For the text-containing cell, return its midpoint in [x, y] coordinate format. 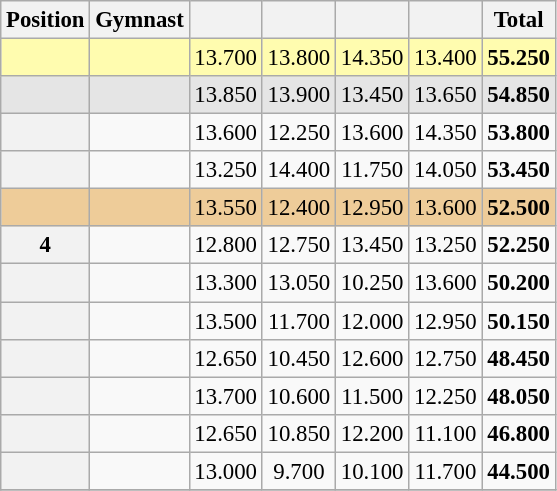
10.100 [372, 471]
54.850 [518, 95]
52.250 [518, 245]
13.900 [298, 95]
Total [518, 20]
46.800 [518, 433]
Gymnast [140, 20]
11.750 [372, 170]
53.800 [518, 133]
13.550 [226, 208]
11.500 [372, 396]
13.650 [446, 95]
10.600 [298, 396]
13.850 [226, 95]
12.400 [298, 208]
9.700 [298, 471]
11.100 [446, 433]
12.800 [226, 245]
13.300 [226, 283]
Position [46, 20]
13.500 [226, 321]
10.250 [372, 283]
12.600 [372, 358]
44.500 [518, 471]
14.400 [298, 170]
13.000 [226, 471]
10.850 [298, 433]
52.500 [518, 208]
13.800 [298, 58]
48.450 [518, 358]
50.200 [518, 283]
53.450 [518, 170]
12.000 [372, 321]
10.450 [298, 358]
50.150 [518, 321]
12.200 [372, 433]
55.250 [518, 58]
4 [46, 245]
13.400 [446, 58]
14.050 [446, 170]
48.050 [518, 396]
13.050 [298, 283]
